Return (x, y) of the center of cell containing provided text 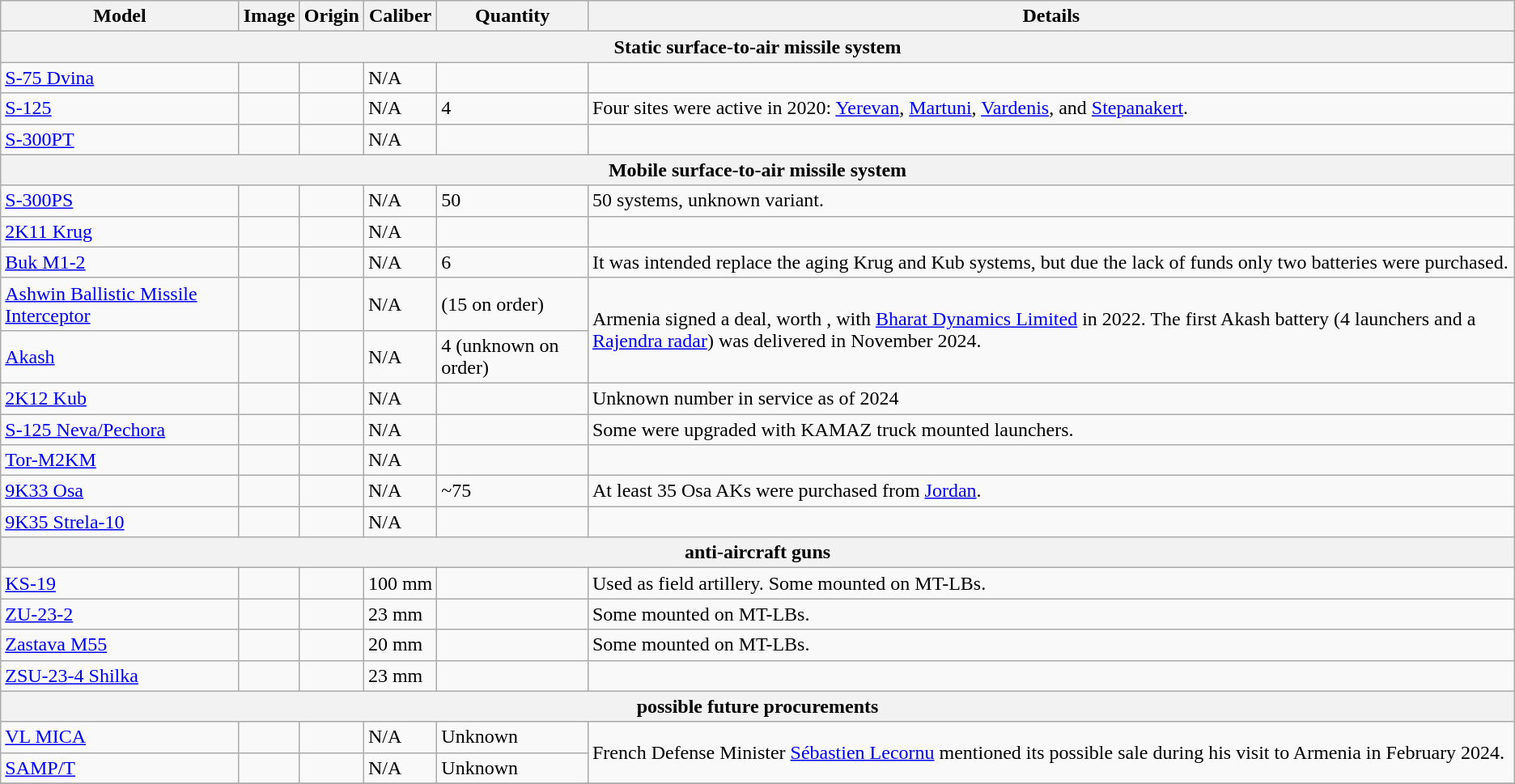
S-125 (120, 108)
50 systems, unknown variant. (1050, 201)
anti-aircraft guns (757, 553)
Four sites were active in 2020: Yerevan, Martuni, Vardenis, and Stepanakert. (1050, 108)
9K33 Osa (120, 491)
possible future procurements (757, 706)
ZSU-23-4 Shilka (120, 676)
Used as field artillery. Some mounted on MT-LBs. (1050, 583)
Details (1050, 16)
(15 on order) (513, 304)
Static surface-to-air missile system (757, 47)
Caliber (400, 16)
20 mm (400, 645)
S-300PT (120, 139)
French Defense Minister Sébastien Lecornu mentioned its possible sale during his visit to Armenia in February 2024. (1050, 752)
9K35 Strela-10 (120, 522)
It was intended replace the aging Krug and Kub systems, but due the lack of funds only two batteries were purchased. (1050, 262)
~75 (513, 491)
Buk M1-2 (120, 262)
100 mm (400, 583)
4 (513, 108)
Zastava M55 (120, 645)
4 (unknown on order) (513, 356)
Origin (332, 16)
Some were upgraded with KAMAZ truck mounted launchers. (1050, 430)
2K12 Kub (120, 398)
Model (120, 16)
Tor-M2KM (120, 460)
Akash (120, 356)
50 (513, 201)
ZU-23-2 (120, 614)
S-125 Neva/Pechora (120, 430)
At least 35 Osa AKs were purchased from Jordan. (1050, 491)
Quantity (513, 16)
Mobile surface-to-air missile system (757, 170)
Ashwin Ballistic Missile Interceptor (120, 304)
6 (513, 262)
Unknown number in service as of 2024 (1050, 398)
S-300PS (120, 201)
S-75 Dvina (120, 78)
2K11 Krug (120, 231)
KS-19 (120, 583)
Image (269, 16)
SAMP/T (120, 768)
VL MICA (120, 737)
